For the text-containing cell, return its midpoint in (x, y) coordinate format. 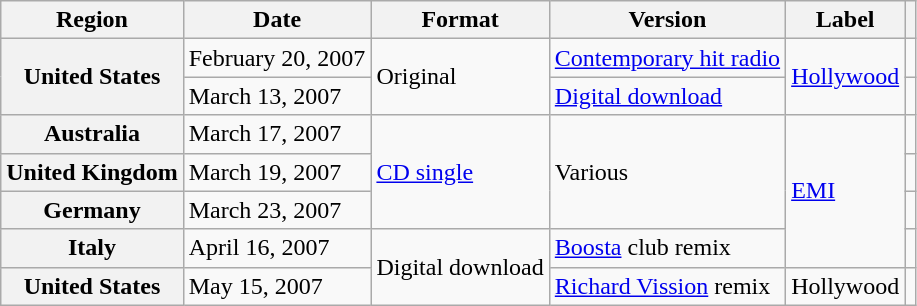
Germany (92, 210)
Various (667, 172)
Italy (92, 248)
March 23, 2007 (277, 210)
Contemporary hit radio (667, 58)
CD single (460, 172)
EMI (846, 191)
March 13, 2007 (277, 96)
Richard Vission remix (667, 286)
April 16, 2007 (277, 248)
February 20, 2007 (277, 58)
Boosta club remix (667, 248)
United Kingdom (92, 172)
March 17, 2007 (277, 134)
Original (460, 77)
March 19, 2007 (277, 172)
Format (460, 20)
May 15, 2007 (277, 286)
Label (846, 20)
Version (667, 20)
Region (92, 20)
Australia (92, 134)
Date (277, 20)
